Find where the given text appears and provide that cell's center as [x, y] coordinate. 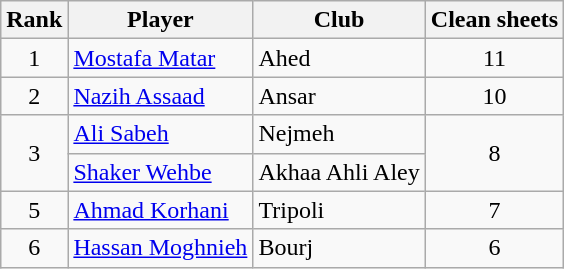
Ahmad Korhani [160, 210]
Ahed [339, 58]
Mostafa Matar [160, 58]
11 [494, 58]
Tripoli [339, 210]
10 [494, 96]
Akhaa Ahli Aley [339, 172]
Bourj [339, 248]
Rank [34, 20]
Ansar [339, 96]
Ali Sabeh [160, 134]
Club [339, 20]
Player [160, 20]
2 [34, 96]
5 [34, 210]
Nazih Assaad [160, 96]
1 [34, 58]
Clean sheets [494, 20]
8 [494, 153]
Shaker Wehbe [160, 172]
3 [34, 153]
Nejmeh [339, 134]
7 [494, 210]
Hassan Moghnieh [160, 248]
